Detect which cell encompasses the target text, then output its (X, Y) center coordinate. 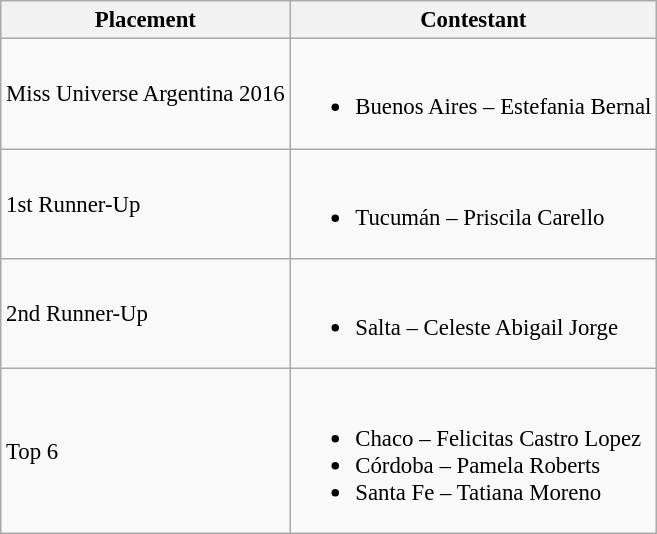
Top 6 (146, 451)
Chaco – Felicitas Castro LopezCórdoba – Pamela RobertsSanta Fe – Tatiana Moreno (474, 451)
1st Runner-Up (146, 204)
Buenos Aires – Estefania Bernal (474, 94)
Tucumán – Priscila Carello (474, 204)
Miss Universe Argentina 2016 (146, 94)
2nd Runner-Up (146, 314)
Placement (146, 20)
Salta – Celeste Abigail Jorge (474, 314)
Contestant (474, 20)
